Identify which cell holds the provided text, then report its [X, Y] central coordinate. 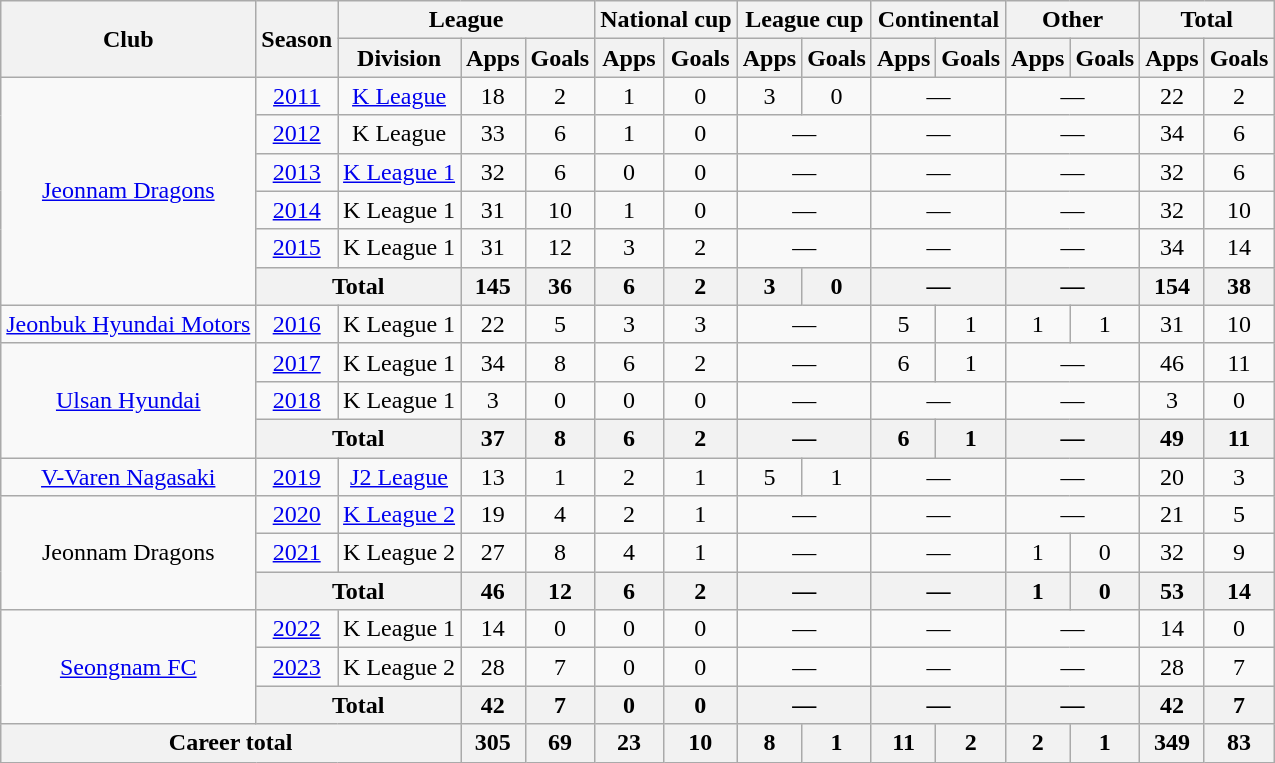
2020 [297, 515]
154 [1172, 286]
2015 [297, 248]
2016 [297, 324]
36 [560, 286]
13 [493, 477]
2018 [297, 400]
Seongnam FC [128, 667]
League [466, 20]
2012 [297, 134]
9 [1239, 553]
53 [1172, 591]
145 [493, 286]
Ulsan Hyundai [128, 400]
Season [297, 39]
2013 [297, 172]
23 [629, 743]
21 [1172, 515]
Club [128, 39]
V-Varen Nagasaki [128, 477]
83 [1239, 743]
2014 [297, 210]
League cup [804, 20]
305 [493, 743]
2021 [297, 553]
20 [1172, 477]
Division [400, 58]
37 [493, 438]
349 [1172, 743]
J2 League [400, 477]
19 [493, 515]
Career total [231, 743]
2019 [297, 477]
27 [493, 553]
Jeonbuk Hyundai Motors [128, 324]
2022 [297, 629]
Other [1073, 20]
2023 [297, 667]
38 [1239, 286]
2011 [297, 96]
Continental [938, 20]
18 [493, 96]
69 [560, 743]
National cup [666, 20]
2017 [297, 362]
33 [493, 134]
49 [1172, 438]
